Return [x, y] of the center of cell containing provided text 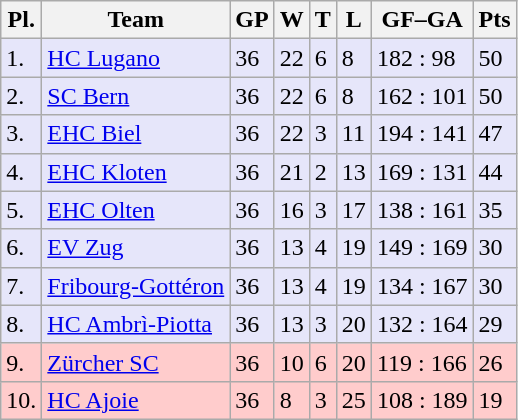
138 : 161 [422, 210]
1. [22, 58]
Pl. [22, 20]
108 : 189 [422, 400]
10. [22, 400]
GF–GA [422, 20]
9. [22, 362]
3. [22, 134]
EHC Olten [136, 210]
11 [354, 134]
194 : 141 [422, 134]
7. [22, 286]
T [322, 20]
16 [292, 210]
182 : 98 [422, 58]
35 [494, 210]
8. [22, 324]
Zürcher SC [136, 362]
HC Ambrì-Piotta [136, 324]
Team [136, 20]
Fribourg-Gottéron [136, 286]
149 : 169 [422, 248]
Pts [494, 20]
HC Ajoie [136, 400]
134 : 167 [422, 286]
L [354, 20]
162 : 101 [422, 96]
EV Zug [136, 248]
47 [494, 134]
26 [494, 362]
2 [322, 172]
HC Lugano [136, 58]
17 [354, 210]
W [292, 20]
119 : 166 [422, 362]
169 : 131 [422, 172]
10 [292, 362]
6. [22, 248]
SC Bern [136, 96]
EHC Biel [136, 134]
4. [22, 172]
21 [292, 172]
GP [252, 20]
EHC Kloten [136, 172]
5. [22, 210]
44 [494, 172]
2. [22, 96]
29 [494, 324]
132 : 164 [422, 324]
25 [354, 400]
